Find where the given text appears and provide that cell's center as [x, y] coordinate. 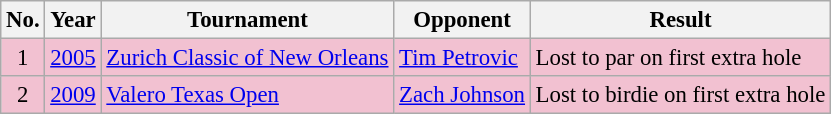
Valero Texas Open [248, 95]
Tournament [248, 20]
Tim Petrovic [462, 58]
No. [23, 20]
Opponent [462, 20]
Zurich Classic of New Orleans [248, 58]
2009 [73, 95]
Result [680, 20]
1 [23, 58]
Zach Johnson [462, 95]
Lost to par on first extra hole [680, 58]
Year [73, 20]
2 [23, 95]
Lost to birdie on first extra hole [680, 95]
2005 [73, 58]
